For the text-containing cell, return its midpoint in [X, Y] coordinate format. 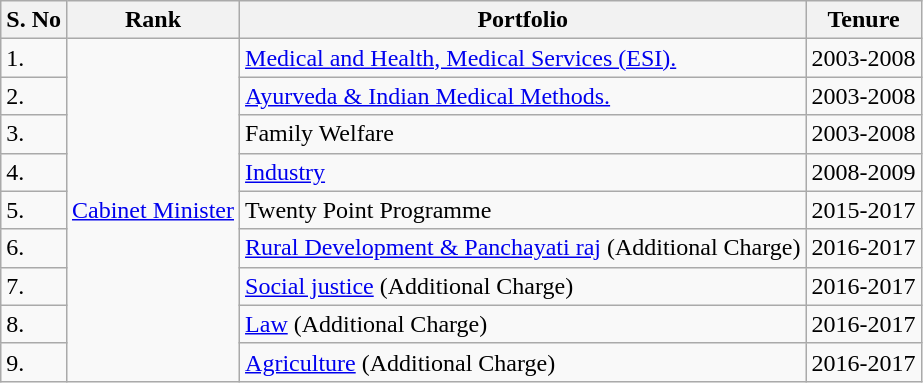
Cabinet Minister [152, 210]
Rank [152, 20]
Family Welfare [523, 134]
S. No [34, 20]
7. [34, 286]
8. [34, 324]
Medical and Health, Medical Services (ESI). [523, 58]
3. [34, 134]
2008-2009 [864, 172]
4. [34, 172]
Tenure [864, 20]
6. [34, 248]
Rural Development & Panchayati raj (Additional Charge) [523, 248]
Ayurveda & Indian Medical Methods. [523, 96]
2. [34, 96]
Twenty Point Programme [523, 210]
5. [34, 210]
Agriculture (Additional Charge) [523, 362]
Industry [523, 172]
Portfolio [523, 20]
2015-2017 [864, 210]
1. [34, 58]
9. [34, 362]
Law (Additional Charge) [523, 324]
Social justice (Additional Charge) [523, 286]
